Find where the given text appears and provide that cell's center as (x, y) coordinate. 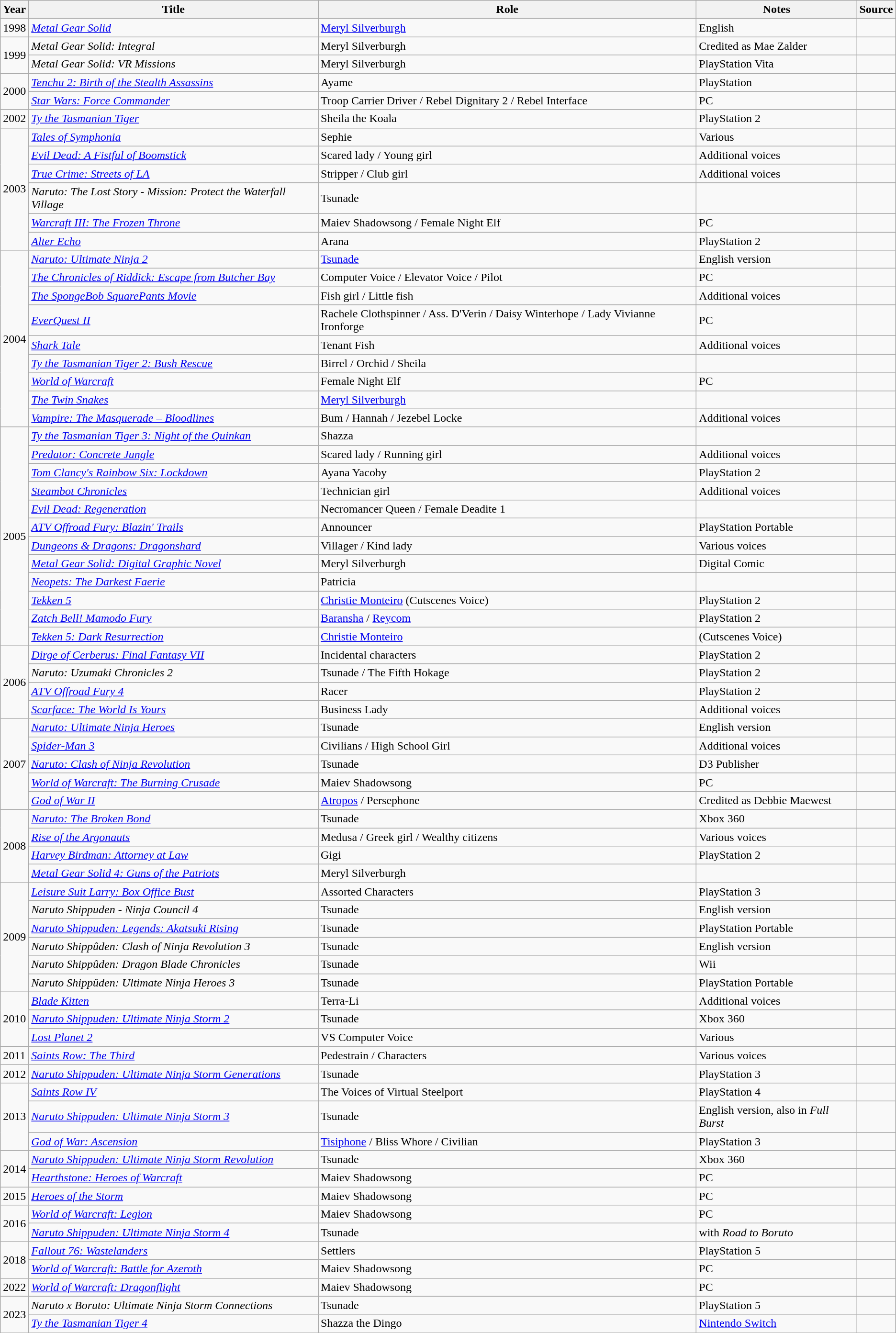
Tsunade / The Fifth Hokage (507, 673)
Evil Dead: A Fistful of Boomstick (173, 155)
God of War II (173, 800)
2022 (14, 1287)
Naruto: Clash of Ninja Revolution (173, 764)
Naruto Shippûden: Clash of Ninja Revolution 3 (173, 946)
Naruto Shippuden: Ultimate Ninja Storm 3 (173, 1116)
World of Warcraft: The Burning Crusade (173, 782)
Business Lady (507, 709)
Ayana Yacoby (507, 472)
Scared lady / Young girl (507, 155)
Naruto Shippûden: Dragon Blade Chronicles (173, 964)
Rachele Clothspinner / Ass. D'Verin / Daisy Winterhope / Lady Vivianne Ironforge (507, 321)
Spider-Man 3 (173, 746)
Year (14, 10)
Arana (507, 241)
Role (507, 10)
2002 (14, 119)
Scared lady / Running girl (507, 454)
Scarface: The World Is Yours (173, 709)
Atropos / Persephone (507, 800)
Patricia (507, 582)
Tenchu 2: Birth of the Stealth Assassins (173, 82)
D3 Publisher (776, 764)
Naruto: Ultimate Ninja Heroes (173, 728)
God of War: Ascension (173, 1142)
Rise of the Argonauts (173, 837)
2018 (14, 1260)
Leisure Suit Larry: Box Office Bust (173, 892)
(Cutscenes Voice) (776, 637)
2009 (14, 937)
Naruto Shippuden: Ultimate Ninja Storm 4 (173, 1232)
Metal Gear Solid: Integral (173, 46)
Naruto Shippuden: Legends: Akatsuki Rising (173, 928)
Christie Monteiro (507, 637)
Ty the Tasmanian Tiger 3: Night of the Quinkan (173, 436)
Zatch Bell! Mamodo Fury (173, 618)
2006 (14, 682)
Fish girl / Little fish (507, 296)
Troop Carrier Driver / Rebel Dignitary 2 / Rebel Interface (507, 101)
2016 (14, 1223)
Announcer (507, 527)
Hearthstone: Heroes of Warcraft (173, 1178)
2008 (14, 846)
Naruto: Uzumaki Chronicles 2 (173, 673)
with Road to Boruto (776, 1232)
Saints Row IV (173, 1092)
2010 (14, 1019)
2023 (14, 1314)
World of Warcraft: Dragonflight (173, 1287)
Naruto Shippuden: Ultimate Ninja Storm 2 (173, 1019)
English version, also in Full Burst (776, 1116)
Tisiphone / Bliss Whore / Civilian (507, 1142)
Naruto x Boruto: Ultimate Ninja Storm Connections (173, 1305)
ATV Offroad Fury: Blazin' Trails (173, 527)
2011 (14, 1055)
ATV Offroad Fury 4 (173, 691)
Blade Kitten (173, 1001)
Credited as Mae Zalder (776, 46)
Naruto Shippûden: Ultimate Ninja Heroes 3 (173, 983)
Stripper / Club girl (507, 173)
Metal Gear Solid: VR Missions (173, 64)
Ayame (507, 82)
Baransha / Reycom (507, 618)
The Twin Snakes (173, 400)
Ty the Tasmanian Tiger 2: Bush Rescue (173, 363)
Saints Row: The Third (173, 1055)
Metal Gear Solid: Digital Graphic Novel (173, 564)
Harvey Birdman: Attorney at Law (173, 855)
Naruto: The Lost Story - Mission: Protect the Waterfall Village (173, 198)
Steambot Chronicles (173, 491)
Shazza the Dingo (507, 1323)
The Voices of Virtual Steelport (507, 1092)
Evil Dead: Regeneration (173, 509)
The SpongeBob SquarePants Movie (173, 296)
Gigi (507, 855)
Medusa / Greek girl / Wealthy citizens (507, 837)
Incidental characters (507, 655)
PlayStation 4 (776, 1092)
World of Warcraft (173, 381)
2015 (14, 1196)
2000 (14, 91)
Source (876, 10)
Terra-Li (507, 1001)
2005 (14, 536)
Alter Echo (173, 241)
Shark Tale (173, 345)
Digital Comic (776, 564)
Vampire: The Masquerade – Bloodlines (173, 418)
Predator: Concrete Jungle (173, 454)
Maiev Shadowsong / Female Night Elf (507, 223)
Naruto Shippuden: Ultimate Ninja Storm Generations (173, 1074)
Credited as Debbie Maewest (776, 800)
Technician girl (507, 491)
Ty the Tasmanian Tiger (173, 119)
Villager / Kind lady (507, 545)
Wii (776, 964)
EverQuest II (173, 321)
Tales of Symphonia (173, 137)
1999 (14, 55)
Neopets: The Darkest Faerie (173, 582)
Heroes of the Storm (173, 1196)
World of Warcraft: Legion (173, 1214)
Civilians / High School Girl (507, 746)
2013 (14, 1116)
2003 (14, 189)
Sheila the Koala (507, 119)
Computer Voice / Elevator Voice / Pilot (507, 278)
Ty the Tasmanian Tiger 4 (173, 1323)
The Chronicles of Riddick: Escape from Butcher Bay (173, 278)
Notes (776, 10)
Tekken 5 (173, 600)
Naruto Shippuden - Ninja Council 4 (173, 910)
Naruto Shippuden: Ultimate Ninja Storm Revolution (173, 1160)
English (776, 28)
Sephie (507, 137)
Christie Monteiro (Cutscenes Voice) (507, 600)
World of Warcraft: Battle for Azeroth (173, 1269)
2014 (14, 1169)
Female Night Elf (507, 381)
Settlers (507, 1251)
Assorted Characters (507, 892)
Naruto: Ultimate Ninja 2 (173, 259)
2004 (14, 339)
Necromancer Queen / Female Deadite 1 (507, 509)
Naruto: The Broken Bond (173, 818)
Metal Gear Solid (173, 28)
Tom Clancy's Rainbow Six: Lockdown (173, 472)
Nintendo Switch (776, 1323)
Tenant Fish (507, 345)
Tekken 5: Dark Resurrection (173, 637)
Fallout 76: Wastelanders (173, 1251)
1998 (14, 28)
Pedestrain / Characters (507, 1055)
Dirge of Cerberus: Final Fantasy VII (173, 655)
Dungeons & Dragons: Dragonshard (173, 545)
Bum / Hannah / Jezebel Locke (507, 418)
Birrel / Orchid / Sheila (507, 363)
Title (173, 10)
VS Computer Voice (507, 1037)
Warcraft III: The Frozen Throne (173, 223)
Metal Gear Solid 4: Guns of the Patriots (173, 874)
Star Wars: Force Commander (173, 101)
2007 (14, 764)
2012 (14, 1074)
Racer (507, 691)
Shazza (507, 436)
Lost Planet 2 (173, 1037)
True Crime: Streets of LA (173, 173)
PlayStation Vita (776, 64)
PlayStation (776, 82)
